Determine the (x, y) coordinate at the center of the cell enclosing the given text.  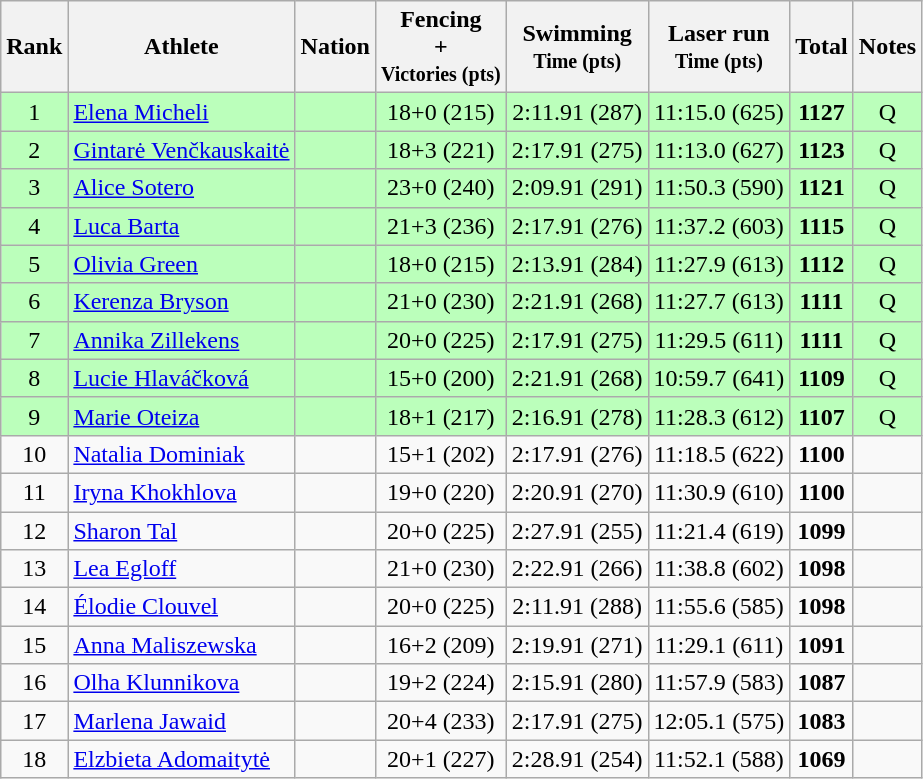
2 (34, 150)
Rank (34, 47)
2:20.91 (270) (577, 492)
Elena Micheli (182, 112)
1115 (822, 226)
15+1 (202) (440, 454)
11:18.5 (622) (719, 454)
Anna Maliszewska (182, 645)
11:29.5 (611) (719, 340)
10:59.7 (641) (719, 378)
11:28.3 (612) (719, 416)
16 (34, 683)
16+2 (209) (440, 645)
Olivia Green (182, 264)
11:57.9 (583) (719, 683)
11:37.2 (603) (719, 226)
11:15.0 (625) (719, 112)
12 (34, 531)
Iryna Khokhlova (182, 492)
2:16.91 (278) (577, 416)
2:28.91 (254) (577, 759)
10 (34, 454)
2:11.91 (288) (577, 607)
Sharon Tal (182, 531)
Luca Barta (182, 226)
2:27.91 (255) (577, 531)
15+0 (200) (440, 378)
17 (34, 721)
11:27.9 (613) (719, 264)
7 (34, 340)
Marlena Jawaid (182, 721)
11:21.4 (619) (719, 531)
11:27.7 (613) (719, 302)
1069 (822, 759)
Natalia Dominiak (182, 454)
1091 (822, 645)
2:13.91 (284) (577, 264)
11:13.0 (627) (719, 150)
18 (34, 759)
11:50.3 (590) (719, 188)
3 (34, 188)
2:19.91 (271) (577, 645)
20+4 (233) (440, 721)
1099 (822, 531)
6 (34, 302)
SwimmingTime (pts) (577, 47)
19+2 (224) (440, 683)
11 (34, 492)
1087 (822, 683)
Athlete (182, 47)
5 (34, 264)
4 (34, 226)
Laser runTime (pts) (719, 47)
18+3 (221) (440, 150)
Annika Zillekens (182, 340)
Olha Klunnikova (182, 683)
1 (34, 112)
12:05.1 (575) (719, 721)
Alice Sotero (182, 188)
13 (34, 569)
20+1 (227) (440, 759)
15 (34, 645)
1083 (822, 721)
Marie Oteiza (182, 416)
11:29.1 (611) (719, 645)
19+0 (220) (440, 492)
1112 (822, 264)
18+1 (217) (440, 416)
23+0 (240) (440, 188)
14 (34, 607)
1123 (822, 150)
11:38.8 (602) (719, 569)
Kerenza Bryson (182, 302)
11:55.6 (585) (719, 607)
Elzbieta Adomaitytė (182, 759)
Lea Egloff (182, 569)
8 (34, 378)
1107 (822, 416)
1127 (822, 112)
Notes (887, 47)
Élodie Clouvel (182, 607)
Fencing+Victories (pts) (440, 47)
Gintarė Venčkauskaitė (182, 150)
1121 (822, 188)
Total (822, 47)
Lucie Hlaváčková (182, 378)
2:09.91 (291) (577, 188)
9 (34, 416)
2:15.91 (280) (577, 683)
Nation (335, 47)
21+3 (236) (440, 226)
11:30.9 (610) (719, 492)
2:11.91 (287) (577, 112)
1109 (822, 378)
2:22.91 (266) (577, 569)
11:52.1 (588) (719, 759)
